Determine the (X, Y) coordinate at the center of the cell enclosing the given text.  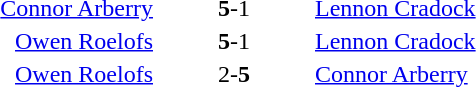
5-1 (234, 41)
